Capture the cell that displays the provided text and extract its [X, Y] central coordinate. 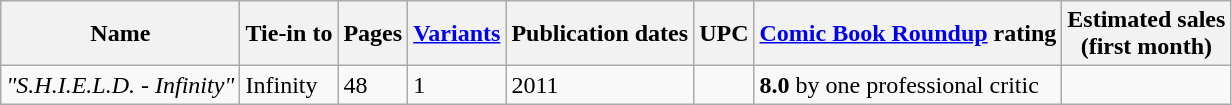
Tie-in to [289, 34]
Comic Book Roundup rating [908, 34]
Pages [373, 34]
Infinity [289, 85]
2011 [600, 85]
1 [457, 85]
Variants [457, 34]
48 [373, 85]
8.0 by one professional critic [908, 85]
UPC [724, 34]
Name [120, 34]
Estimated sales(first month) [1146, 34]
"S.H.I.E.L.D. - Infinity" [120, 85]
Publication dates [600, 34]
